Output the [x, y] coordinate of the center of the cell containing the given text.  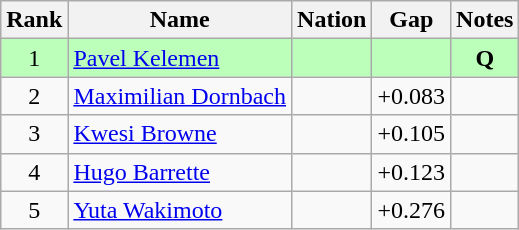
Hugo Barrette [180, 172]
5 [34, 210]
+0.083 [412, 96]
Gap [412, 20]
Name [180, 20]
Kwesi Browne [180, 134]
3 [34, 134]
+0.105 [412, 134]
Nation [332, 20]
1 [34, 58]
Q [485, 58]
Notes [485, 20]
Pavel Kelemen [180, 58]
2 [34, 96]
4 [34, 172]
+0.276 [412, 210]
Rank [34, 20]
Yuta Wakimoto [180, 210]
Maximilian Dornbach [180, 96]
+0.123 [412, 172]
